Return the [X, Y] coordinate for the center point of the cell that contains the specified text.  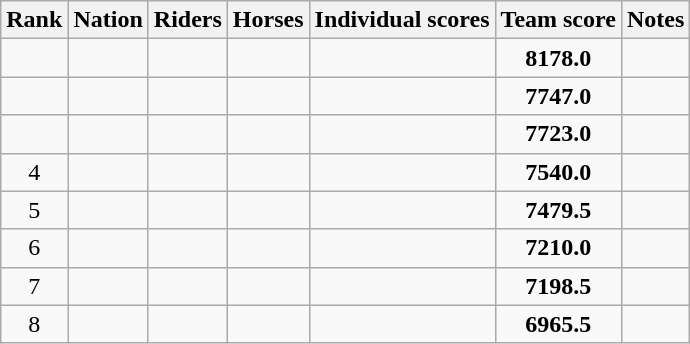
Rank [34, 20]
Individual scores [402, 20]
7540.0 [558, 172]
4 [34, 172]
7 [34, 286]
5 [34, 210]
8178.0 [558, 58]
7210.0 [558, 248]
6 [34, 248]
7723.0 [558, 134]
6965.5 [558, 324]
Horses [268, 20]
Nation [108, 20]
7198.5 [558, 286]
Team score [558, 20]
Riders [188, 20]
Notes [655, 20]
8 [34, 324]
7747.0 [558, 96]
7479.5 [558, 210]
